Find where the given text appears and provide that cell's center as (X, Y) coordinate. 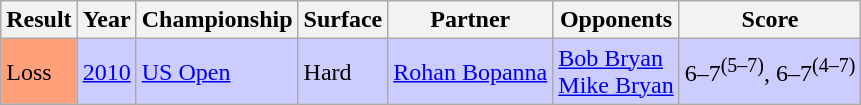
Year (106, 20)
US Open (217, 72)
Championship (217, 20)
Result (39, 20)
Rohan Bopanna (470, 72)
6–7(5–7), 6–7(4–7) (770, 72)
Surface (343, 20)
Partner (470, 20)
Hard (343, 72)
Bob Bryan Mike Bryan (616, 72)
2010 (106, 72)
Loss (39, 72)
Score (770, 20)
Opponents (616, 20)
